Identify which cell holds the provided text, then report its [X, Y] central coordinate. 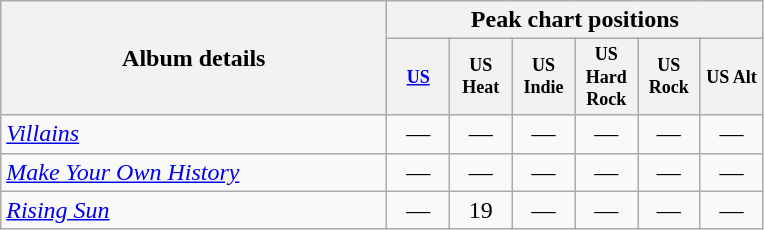
US [418, 77]
Make Your Own History [194, 172]
Album details [194, 58]
Villains [194, 134]
US Hard Rock [606, 77]
19 [480, 210]
Peak chart positions [575, 20]
US Rock [670, 77]
Rising Sun [194, 210]
US Alt [732, 77]
US Indie [544, 77]
US Heat [480, 77]
